Pinpoint the cell where the given text exists, returning its [X, Y] midpoint coordinate. 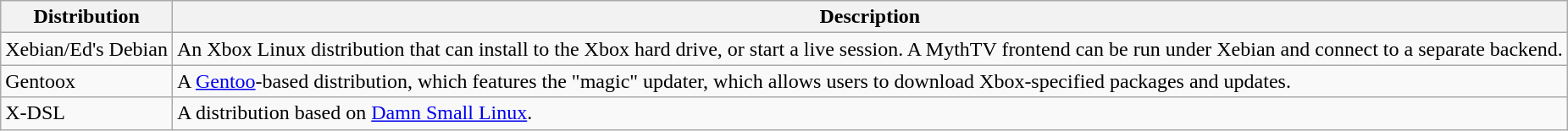
Xebian/Ed's Debian [86, 49]
Distribution [86, 17]
A Gentoo-based distribution, which features the "magic" updater, which allows users to download Xbox-specified packages and updates. [869, 81]
Description [869, 17]
A distribution based on Damn Small Linux. [869, 113]
Gentoox [86, 81]
X-DSL [86, 113]
